Identify which cell holds the provided text, then report its (X, Y) central coordinate. 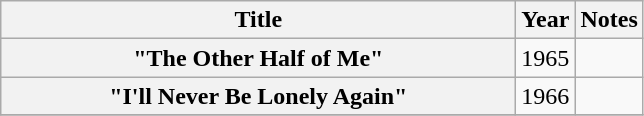
"I'll Never Be Lonely Again" (258, 96)
Title (258, 20)
"The Other Half of Me" (258, 58)
Year (546, 20)
1966 (546, 96)
Notes (609, 20)
1965 (546, 58)
